Output the [X, Y] coordinate of the center of the cell containing the given text.  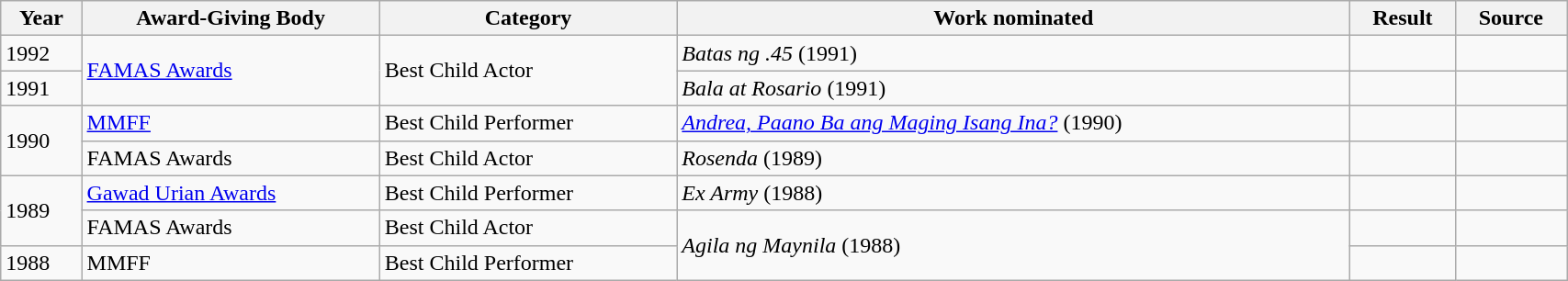
Andrea, Paano Ba ang Maging Isang Ina? (1990) [1014, 123]
Year [41, 18]
Source [1511, 18]
Batas ng .45 (1991) [1014, 53]
Work nominated [1014, 18]
1990 [41, 140]
Agila ng Maynila (1988) [1014, 245]
Gawad Urian Awards [231, 193]
Category [528, 18]
Ex Army (1988) [1014, 193]
Award-Giving Body [231, 18]
Bala at Rosario (1991) [1014, 88]
1991 [41, 88]
Rosenda (1989) [1014, 158]
1992 [41, 53]
Result [1403, 18]
1989 [41, 210]
1988 [41, 263]
